From the cell containing the given text, extract its center point as (X, Y) coordinate. 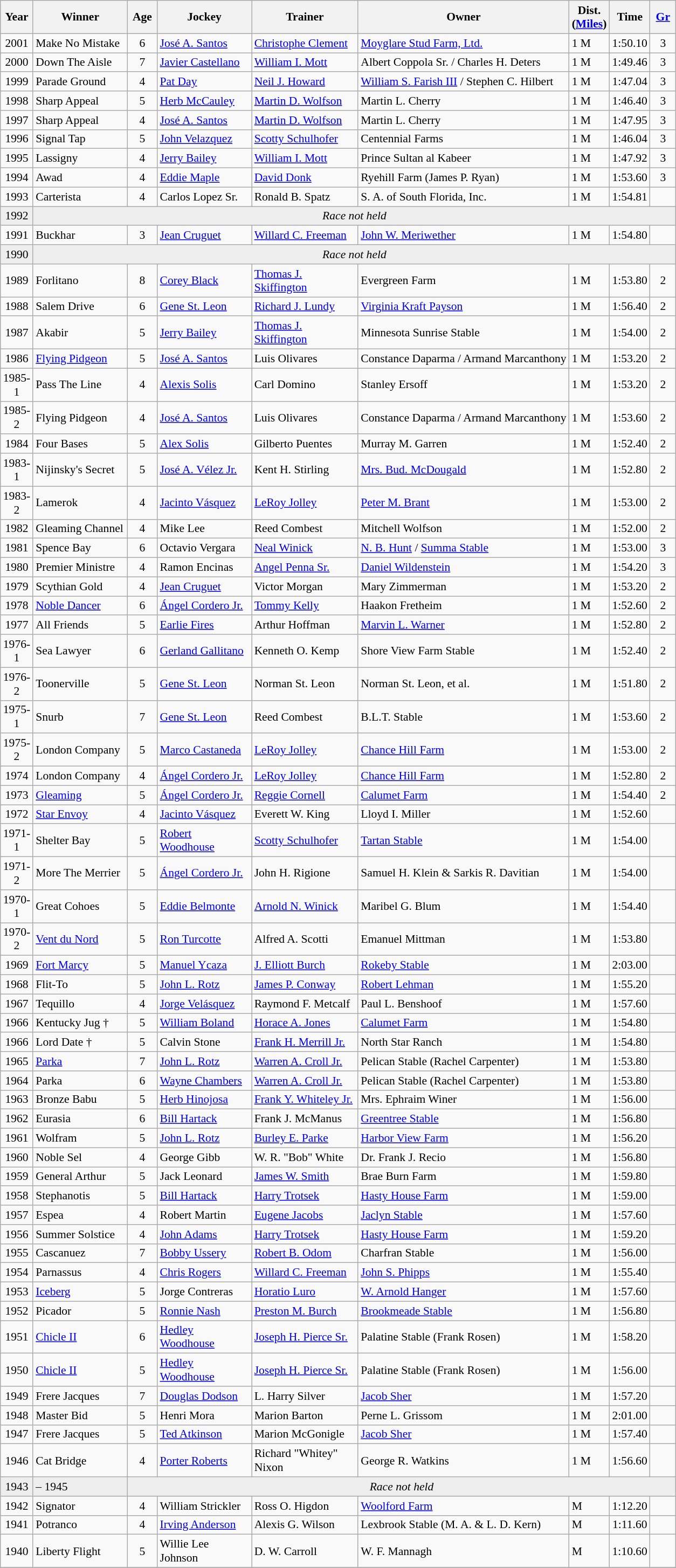
Carlos Lopez Sr. (204, 197)
Murray M. Garren (464, 444)
Reggie Cornell (305, 795)
Frank J. McManus (305, 1119)
1:47.95 (630, 120)
1972 (17, 814)
George R. Watkins (464, 1461)
1981 (17, 548)
Robert Martin (204, 1215)
Irving Anderson (204, 1525)
Trainer (305, 17)
1996 (17, 139)
Virginia Kraft Payson (464, 307)
Eugene Jacobs (305, 1215)
Jorge Velásquez (204, 1004)
2:01.00 (630, 1415)
Albert Coppola Sr. / Charles H. Deters (464, 63)
Mike Lee (204, 529)
1:52.00 (630, 529)
1982 (17, 529)
Emanuel Mittman (464, 939)
Marvin L. Warner (464, 625)
Arnold N. Winick (305, 907)
1965 (17, 1061)
1:59.80 (630, 1177)
Norman St. Leon (305, 683)
Herb McCauley (204, 101)
Star Envoy (80, 814)
Parnassus (80, 1273)
Henri Mora (204, 1415)
Akabir (80, 333)
Lloyd I. Miller (464, 814)
1990 (17, 254)
1970-2 (17, 939)
Kenneth O. Kemp (305, 651)
D. W. Carroll (305, 1551)
Angel Penna Sr. (305, 568)
Manuel Ycaza (204, 965)
1:59.20 (630, 1234)
Alexis Solis (204, 385)
1950 (17, 1370)
1:47.04 (630, 82)
1:54.81 (630, 197)
1956 (17, 1234)
Cat Bridge (80, 1461)
1:58.20 (630, 1337)
Ryehill Farm (James P. Ryan) (464, 178)
1994 (17, 178)
Snurb (80, 717)
Daniel Wildenstein (464, 568)
1:11.60 (630, 1525)
Willie Lee Johnson (204, 1551)
1989 (17, 280)
James P. Conway (305, 985)
Tequillo (80, 1004)
Owner (464, 17)
N. B. Hunt / Summa Stable (464, 548)
Bobby Ussery (204, 1253)
1977 (17, 625)
1941 (17, 1525)
Age (142, 17)
1997 (17, 120)
1952 (17, 1311)
John Adams (204, 1234)
Javier Castellano (204, 63)
1987 (17, 333)
1967 (17, 1004)
1:55.20 (630, 985)
Douglas Dodson (204, 1396)
1985-2 (17, 417)
Shore View Farm Stable (464, 651)
Potranco (80, 1525)
North Star Ranch (464, 1042)
Jack Leonard (204, 1177)
Master Bid (80, 1415)
W. F. Mannagh (464, 1551)
1963 (17, 1100)
Picador (80, 1311)
John Velazquez (204, 139)
Spence Bay (80, 548)
Marion Barton (305, 1415)
Gr (663, 17)
Sea Lawyer (80, 651)
Noble Sel (80, 1157)
1943 (17, 1487)
1988 (17, 307)
1969 (17, 965)
Minnesota Sunrise Stable (464, 333)
1986 (17, 359)
Year (17, 17)
Make No Mistake (80, 43)
1976-2 (17, 683)
J. Elliott Burch (305, 965)
Alexis G. Wilson (305, 1525)
1993 (17, 197)
1976-1 (17, 651)
Wayne Chambers (204, 1081)
Jorge Contreras (204, 1292)
All Friends (80, 625)
Arthur Hoffman (305, 625)
Chris Rogers (204, 1273)
Richard J. Lundy (305, 307)
Liberty Flight (80, 1551)
1:12.20 (630, 1506)
Mrs. Bud. McDougald (464, 470)
Perne L. Grissom (464, 1415)
Earlie Fires (204, 625)
1:57.40 (630, 1434)
Samuel H. Klein & Sarkis R. Davitian (464, 873)
Paul L. Benshoof (464, 1004)
Ross O. Higdon (305, 1506)
Centennial Farms (464, 139)
Norman St. Leon, et al. (464, 683)
Noble Dancer (80, 606)
1992 (17, 216)
1958 (17, 1196)
2:03.00 (630, 965)
Gleaming Channel (80, 529)
Robert B. Odom (305, 1253)
Ronnie Nash (204, 1311)
Calvin Stone (204, 1042)
William Boland (204, 1023)
Dist. (Miles) (590, 17)
Ramon Encinas (204, 568)
2001 (17, 43)
Cascanuez (80, 1253)
Octavio Vergara (204, 548)
Brae Burn Farm (464, 1177)
Gilberto Puentes (305, 444)
1:50.10 (630, 43)
Dr. Frank J. Recio (464, 1157)
Tommy Kelly (305, 606)
Carl Domino (305, 385)
Corey Black (204, 280)
1:56.20 (630, 1138)
Charfran Stable (464, 1253)
Jockey (204, 17)
Frank H. Merrill Jr. (305, 1042)
William Strickler (204, 1506)
1953 (17, 1292)
1947 (17, 1434)
1978 (17, 606)
Eddie Maple (204, 178)
Lassigny (80, 158)
Carterista (80, 197)
Premier Ministre (80, 568)
Herb Hinojosa (204, 1100)
Harbor View Farm (464, 1138)
Burley E. Parke (305, 1138)
William S. Farish III / Stephen C. Hilbert (464, 82)
Robert Lehman (464, 985)
– 1945 (80, 1487)
Winner (80, 17)
James W. Smith (305, 1177)
Peter M. Brant (464, 502)
1940 (17, 1551)
Gleaming (80, 795)
George Gibb (204, 1157)
1971-1 (17, 841)
1:56.40 (630, 307)
1949 (17, 1396)
Lord Date † (80, 1042)
Marion McGonigle (305, 1434)
Pass The Line (80, 385)
Alex Solis (204, 444)
Signator (80, 1506)
Neal Winick (305, 548)
1975-1 (17, 717)
Down The Aisle (80, 63)
Ron Turcotte (204, 939)
John W. Meriwether (464, 236)
Victor Morgan (305, 586)
Mitchell Wolfson (464, 529)
1:54.20 (630, 568)
Lamerok (80, 502)
Flit-To (80, 985)
Stanley Ersoff (464, 385)
Prince Sultan al Kabeer (464, 158)
1:47.92 (630, 158)
Neil J. Howard (305, 82)
1:59.00 (630, 1196)
Forlitano (80, 280)
Vent du Nord (80, 939)
1984 (17, 444)
Maribel G. Blum (464, 907)
Espea (80, 1215)
Toonerville (80, 683)
1:56.60 (630, 1461)
Pat Day (204, 82)
Stephanotis (80, 1196)
Woolford Farm (464, 1506)
Alfred A. Scotti (305, 939)
John S. Phipps (464, 1273)
2000 (17, 63)
W. Arnold Hanger (464, 1292)
1961 (17, 1138)
Scythian Gold (80, 586)
1:55.40 (630, 1273)
1999 (17, 82)
Salem Drive (80, 307)
1959 (17, 1177)
1964 (17, 1081)
Moyglare Stud Farm, Ltd. (464, 43)
1:49.46 (630, 63)
Mrs. Ephraim Winer (464, 1100)
1974 (17, 776)
1951 (17, 1337)
1968 (17, 985)
Rokeby Stable (464, 965)
Richard "Whitey" Nixon (305, 1461)
Marco Castaneda (204, 750)
Haakon Fretheim (464, 606)
Iceberg (80, 1292)
Tartan Stable (464, 841)
Bronze Babu (80, 1100)
Buckhar (80, 236)
1946 (17, 1461)
Nijinsky's Secret (80, 470)
1:51.80 (630, 683)
Frank Y. Whiteley Jr. (305, 1100)
Horace A. Jones (305, 1023)
1983-1 (17, 470)
Wolfram (80, 1138)
David Donk (305, 178)
Great Cohoes (80, 907)
1971-2 (17, 873)
1995 (17, 158)
Jaclyn Stable (464, 1215)
Christophe Clement (305, 43)
Lexbrook Stable (M. A. & L. D. Kern) (464, 1525)
L. Harry Silver (305, 1396)
Fort Marcy (80, 965)
8 (142, 280)
Parade Ground (80, 82)
Time (630, 17)
1979 (17, 586)
Shelter Bay (80, 841)
1962 (17, 1119)
Everett W. King (305, 814)
Gerland Gallitano (204, 651)
Raymond F. Metcalf (305, 1004)
Four Bases (80, 444)
Porter Roberts (204, 1461)
1983-2 (17, 502)
1948 (17, 1415)
W. R. "Bob" White (305, 1157)
1:46.40 (630, 101)
Eddie Belmonte (204, 907)
B.L.T. Stable (464, 717)
1975-2 (17, 750)
Evergreen Farm (464, 280)
General Arthur (80, 1177)
Ted Atkinson (204, 1434)
Summer Solstice (80, 1234)
1991 (17, 236)
Brookmeade Stable (464, 1311)
1960 (17, 1157)
John H. Rigione (305, 873)
Signal Tap (80, 139)
Greentree Stable (464, 1119)
1:46.04 (630, 139)
1985-1 (17, 385)
José A. Vélez Jr. (204, 470)
Preston M. Burch (305, 1311)
Eurasia (80, 1119)
Ronald B. Spatz (305, 197)
Kentucky Jug † (80, 1023)
Horatio Luro (305, 1292)
1973 (17, 795)
1:10.60 (630, 1551)
1955 (17, 1253)
Mary Zimmerman (464, 586)
1954 (17, 1273)
Robert Woodhouse (204, 841)
1970-1 (17, 907)
Kent H. Stirling (305, 470)
1998 (17, 101)
1980 (17, 568)
More The Merrier (80, 873)
1942 (17, 1506)
Awad (80, 178)
1:57.20 (630, 1396)
S. A. of South Florida, Inc. (464, 197)
1957 (17, 1215)
